Return the [X, Y] coordinate for the center point of the cell that contains the specified text.  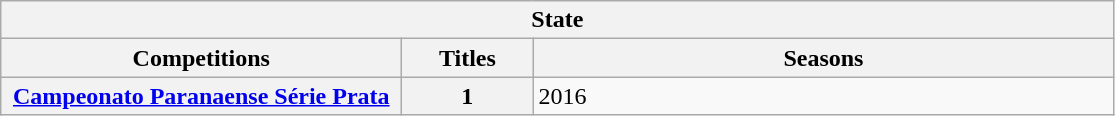
Campeonato Paranaense Série Prata [202, 96]
State [558, 20]
1 [468, 96]
2016 [824, 96]
Competitions [202, 58]
Titles [468, 58]
Seasons [824, 58]
